Find where the given text appears and provide that cell's center as [X, Y] coordinate. 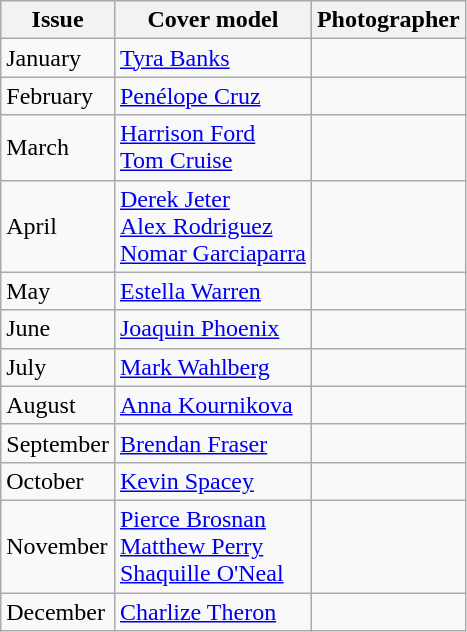
November [58, 546]
Joaquin Phoenix [212, 329]
Penélope Cruz [212, 96]
Estella Warren [212, 291]
Harrison Ford Tom Cruise [212, 148]
Photographer [388, 20]
Pierce Brosnan Matthew Perry Shaquille O'Neal [212, 546]
April [58, 226]
June [58, 329]
July [58, 367]
January [58, 58]
Cover model [212, 20]
Kevin Spacey [212, 481]
Anna Kournikova [212, 405]
May [58, 291]
March [58, 148]
February [58, 96]
Issue [58, 20]
December [58, 611]
Charlize Theron [212, 611]
September [58, 443]
Tyra Banks [212, 58]
Mark Wahlberg [212, 367]
August [58, 405]
Brendan Fraser [212, 443]
Derek Jeter Alex Rodriguez Nomar Garciaparra [212, 226]
October [58, 481]
